Search for the cell housing the specified text and yield its [X, Y] center coordinate. 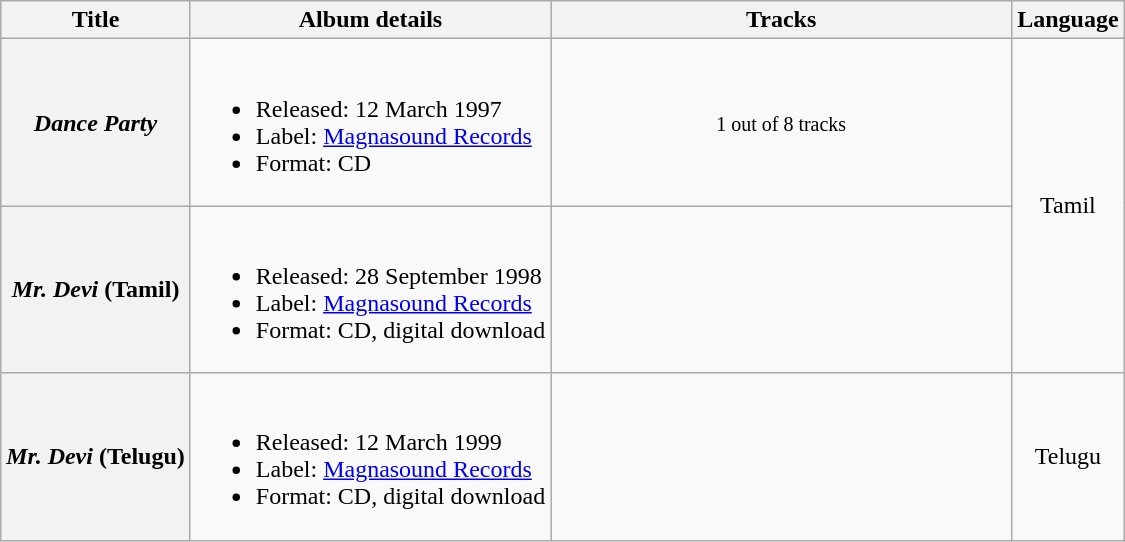
Language [1068, 20]
Tracks [782, 20]
1 out of 8 tracks [782, 122]
Mr. Devi (Telugu) [96, 456]
Title [96, 20]
Mr. Devi (Tamil) [96, 290]
Released: 28 September 1998Label: Magnasound RecordsFormat: CD, digital download [370, 290]
Released: 12 March 1997Label: Magnasound RecordsFormat: CD [370, 122]
Album details [370, 20]
Tamil [1068, 206]
Telugu [1068, 456]
Dance Party [96, 122]
Released: 12 March 1999Label: Magnasound RecordsFormat: CD, digital download [370, 456]
